Determine the (x, y) coordinate at the center of the cell enclosing the given text.  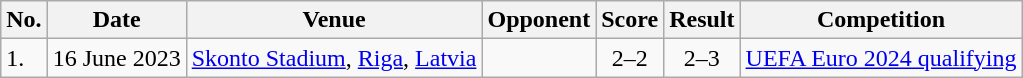
2–3 (702, 58)
No. (24, 20)
Competition (881, 20)
Score (630, 20)
16 June 2023 (116, 58)
2–2 (630, 58)
Date (116, 20)
Skonto Stadium, Riga, Latvia (334, 58)
Result (702, 20)
1. (24, 58)
Venue (334, 20)
Opponent (539, 20)
UEFA Euro 2024 qualifying (881, 58)
